Find where the given text appears and provide that cell's center as (x, y) coordinate. 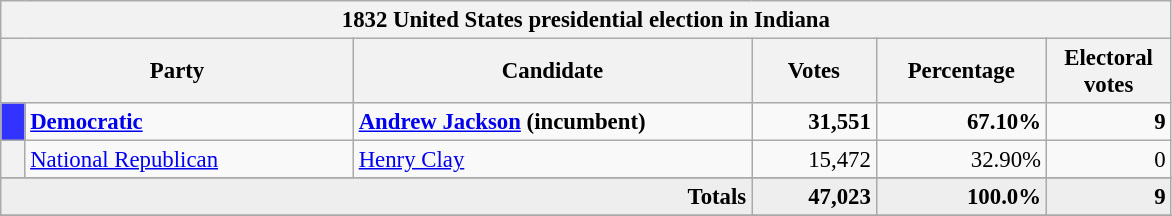
Totals (376, 197)
1832 United States presidential election in Indiana (586, 20)
Votes (814, 72)
47,023 (814, 197)
32.90% (961, 160)
Candidate (552, 72)
15,472 (814, 160)
Henry Clay (552, 160)
Democratic (189, 122)
31,551 (814, 122)
0 (1108, 160)
67.10% (961, 122)
Andrew Jackson (incumbent) (552, 122)
Party (178, 72)
Percentage (961, 72)
100.0% (961, 197)
National Republican (189, 160)
Electoral votes (1108, 72)
